Output the [x, y] coordinate of the center of the cell containing the given text.  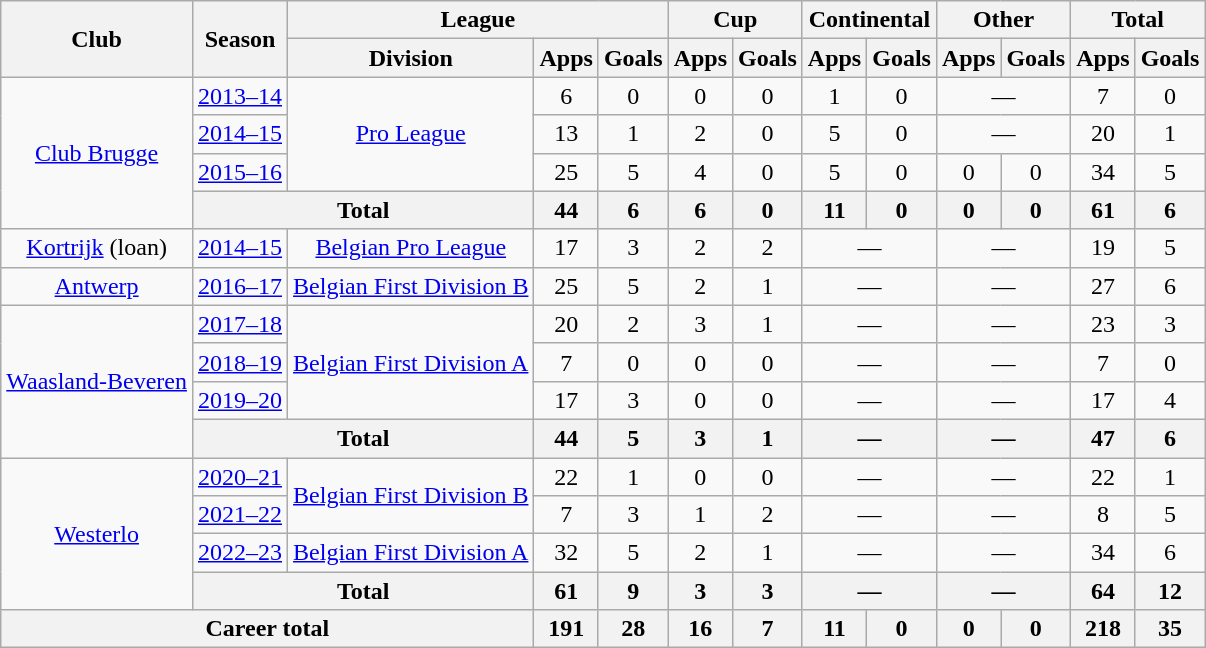
19 [1103, 248]
Kortrijk (loan) [97, 248]
Continental [869, 20]
218 [1103, 629]
2015–16 [240, 172]
32 [566, 553]
23 [1103, 324]
191 [566, 629]
2013–14 [240, 96]
Waasland-Beveren [97, 381]
47 [1103, 438]
2019–20 [240, 400]
Career total [268, 629]
35 [1170, 629]
Antwerp [97, 286]
9 [633, 591]
13 [566, 134]
2016–17 [240, 286]
League [478, 20]
2021–22 [240, 515]
Division [411, 58]
28 [633, 629]
16 [700, 629]
Season [240, 39]
Club Brugge [97, 153]
Club [97, 39]
64 [1103, 591]
Other [1003, 20]
Westerlo [97, 534]
2018–19 [240, 362]
2017–18 [240, 324]
8 [1103, 515]
12 [1170, 591]
2022–23 [240, 553]
Belgian Pro League [411, 248]
2020–21 [240, 477]
Pro League [411, 134]
27 [1103, 286]
Cup [735, 20]
